Capture the cell that displays the provided text and extract its [X, Y] central coordinate. 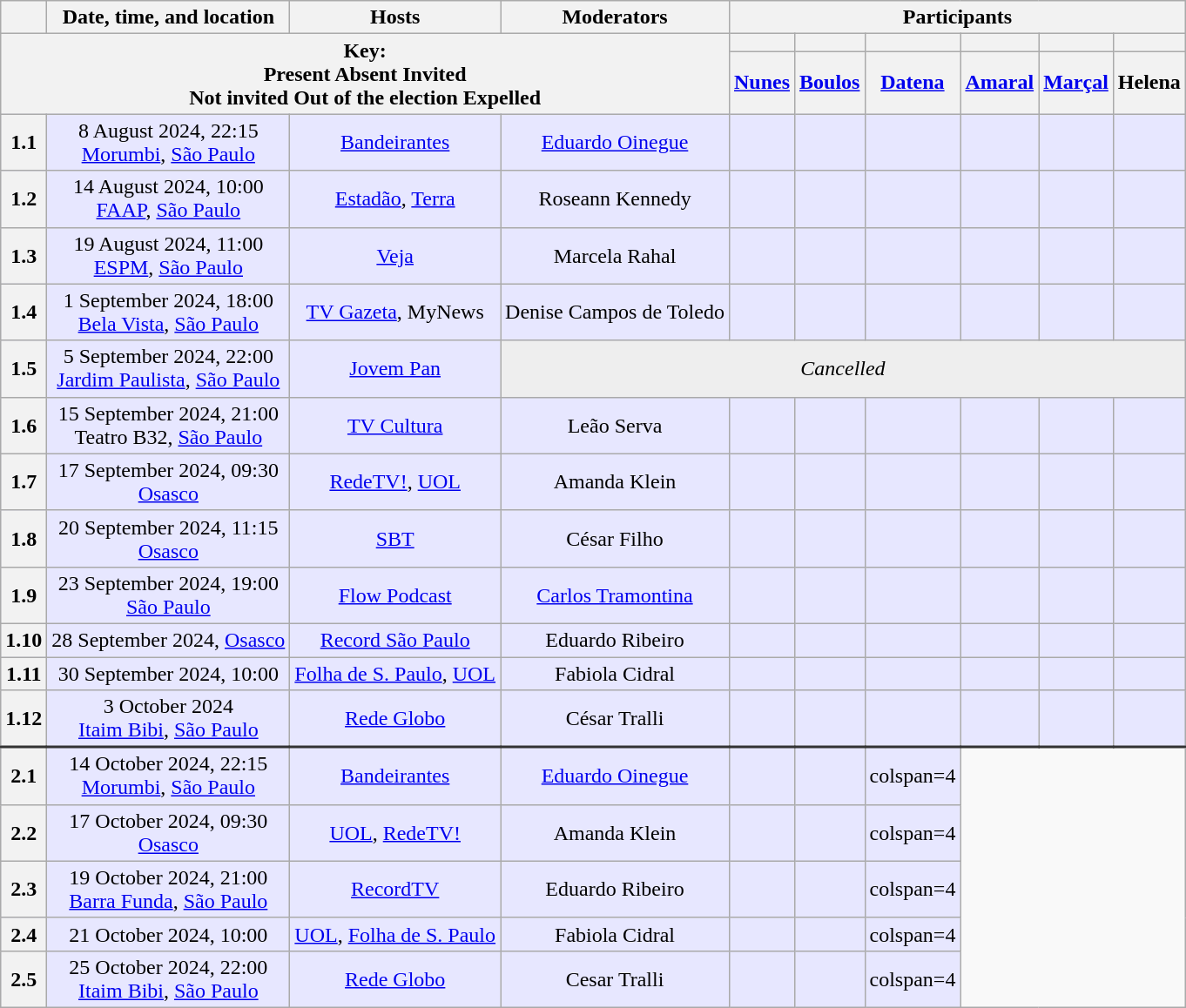
Roseann Kennedy [615, 198]
14 August 2024, 10:00FAAP, São Paulo [169, 198]
Date, time, and location [169, 17]
Nunes [761, 84]
Cancelled [843, 369]
1 September 2024, 18:00Bela Vista, São Paulo [169, 312]
17 September 2024, 09:30Osasco [169, 482]
1.2 [24, 198]
1.1 [24, 143]
Datena [913, 84]
28 September 2024, Osasco [169, 640]
Carlos Tramontina [615, 595]
25 October 2024, 22:00Itaim Bibi, São Paulo [169, 978]
RecordTV [395, 890]
2.5 [24, 978]
30 September 2024, 10:00 [169, 673]
2.1 [24, 776]
Leão Serva [615, 425]
Jovem Pan [395, 369]
1.8 [24, 538]
1.4 [24, 312]
Marcela Rahal [615, 256]
Hosts [395, 17]
23 September 2024, 19:00São Paulo [169, 595]
1.9 [24, 595]
Key: Present Absent Invited Not invited Out of the election Expelled [366, 74]
TV Gazeta, MyNews [395, 312]
TV Cultura [395, 425]
Boulos [830, 84]
5 September 2024, 22:00Jardim Paulista, São Paulo [169, 369]
UOL, Folha de S. Paulo [395, 934]
Veja [395, 256]
1.12 [24, 719]
Marçal [1076, 84]
Estadão, Terra [395, 198]
14 October 2024, 22:15Morumbi, São Paulo [169, 776]
8 August 2024, 22:15Morumbi, São Paulo [169, 143]
2.3 [24, 890]
Moderators [615, 17]
15 September 2024, 21:00Teatro B32, São Paulo [169, 425]
César Filho [615, 538]
19 August 2024, 11:00ESPM, São Paulo [169, 256]
1.6 [24, 425]
21 October 2024, 10:00 [169, 934]
Flow Podcast [395, 595]
Record São Paulo [395, 640]
Folha de S. Paulo, UOL [395, 673]
2.2 [24, 832]
César Tralli [615, 719]
2.4 [24, 934]
1.5 [24, 369]
19 October 2024, 21:00Barra Funda, São Paulo [169, 890]
20 September 2024, 11:15Osasco [169, 538]
3 October 2024Itaim Bibi, São Paulo [169, 719]
1.3 [24, 256]
17 October 2024, 09:30Osasco [169, 832]
UOL, RedeTV! [395, 832]
Amaral [1000, 84]
Helena [1149, 84]
1.10 [24, 640]
1.11 [24, 673]
Cesar Tralli [615, 978]
Denise Campos de Toledo [615, 312]
Participants [957, 17]
SBT [395, 538]
1.7 [24, 482]
RedeTV!, UOL [395, 482]
